Locate the cell with the specified text and output its (x, y) center coordinate. 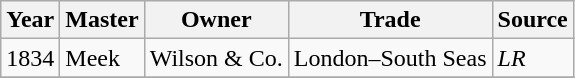
Wilson & Co. (216, 58)
1834 (30, 58)
Owner (216, 20)
Trade (390, 20)
Meek (102, 58)
Year (30, 20)
Source (532, 20)
LR (532, 58)
London–South Seas (390, 58)
Master (102, 20)
